Detect which cell encompasses the target text, then output its [X, Y] center coordinate. 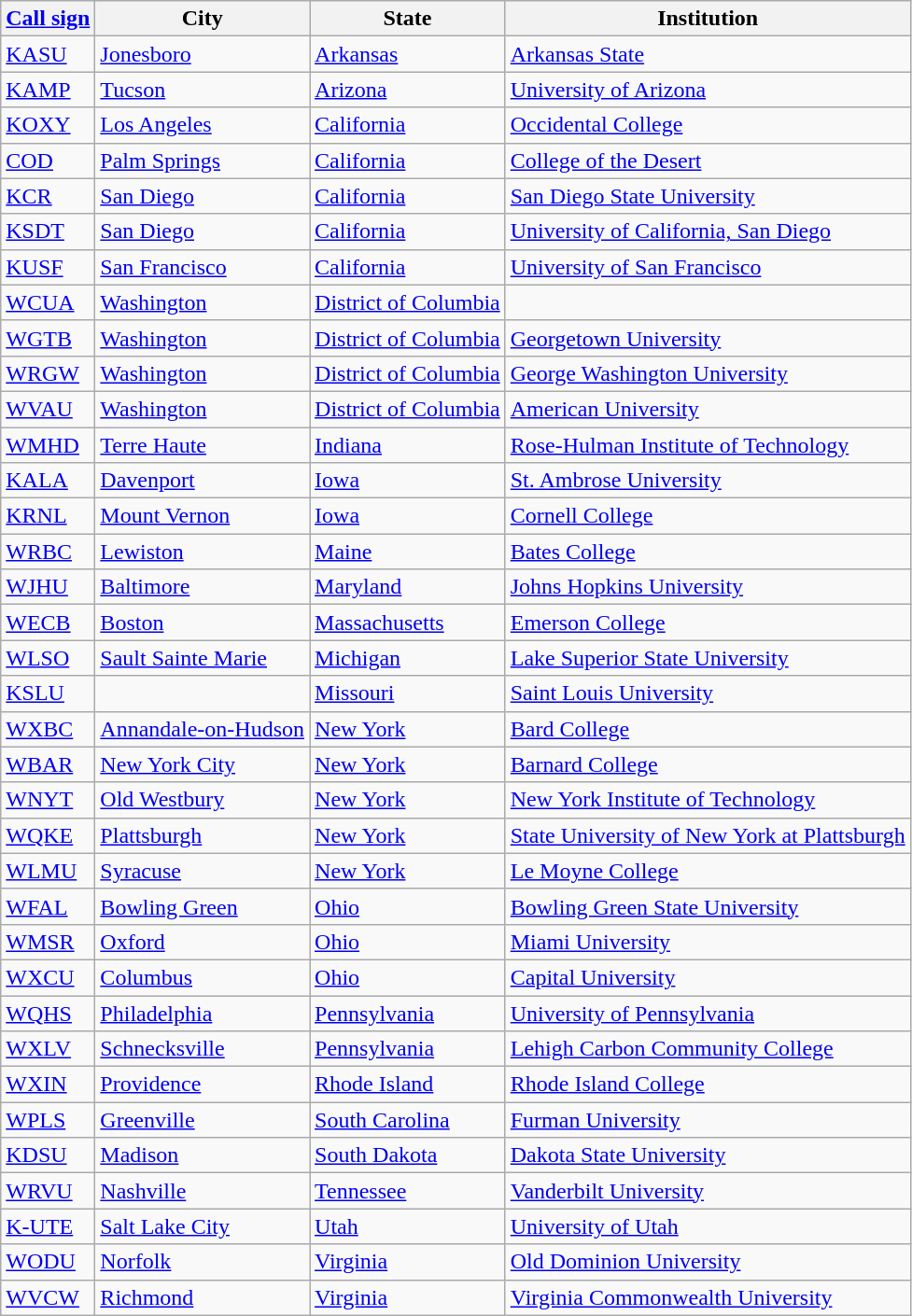
Schnecksville [203, 1049]
WVCW [49, 1297]
Dakota State University [708, 1155]
WRGW [49, 373]
K-UTE [49, 1226]
Lewiston [203, 552]
Richmond [203, 1297]
Palm Springs [203, 161]
New York City [203, 764]
Miami University [708, 942]
Arkansas State [708, 54]
Annandale-on-Hudson [203, 729]
WPLS [49, 1120]
WFAL [49, 906]
Bowling Green State University [708, 906]
Bates College [708, 552]
Boston [203, 623]
Terre Haute [203, 445]
KCR [49, 196]
Mount Vernon [203, 516]
Los Angeles [203, 125]
Massachusetts [408, 623]
Maine [408, 552]
Baltimore [203, 587]
Old Dominion University [708, 1262]
Rhode Island [408, 1085]
Barnard College [708, 764]
WMHD [49, 445]
Arkansas [408, 54]
Salt Lake City [203, 1226]
Vanderbilt University [708, 1191]
WJHU [49, 587]
University of Utah [708, 1226]
Tucson [203, 90]
KRNL [49, 516]
Occidental College [708, 125]
Missouri [408, 693]
San Diego State University [708, 196]
Greenville [203, 1120]
Emerson College [708, 623]
College of the Desert [708, 161]
WLMU [49, 871]
Indiana [408, 445]
Johns Hopkins University [708, 587]
Maryland [408, 587]
KOXY [49, 125]
Sault Sainte Marie [203, 658]
Providence [203, 1085]
KASU [49, 54]
KSDT [49, 231]
WMSR [49, 942]
WODU [49, 1262]
San Francisco [203, 267]
University of California, San Diego [708, 231]
Syracuse [203, 871]
WXLV [49, 1049]
Call sign [49, 19]
Old Westbury [203, 800]
Columbus [203, 977]
WECB [49, 623]
Institution [708, 19]
Virginia Commonwealth University [708, 1297]
Davenport [203, 481]
Oxford [203, 942]
City [203, 19]
Michigan [408, 658]
Lehigh Carbon Community College [708, 1049]
Rose-Hulman Institute of Technology [708, 445]
Nashville [203, 1191]
Cornell College [708, 516]
South Carolina [408, 1120]
WLSO [49, 658]
WGTB [49, 338]
WBAR [49, 764]
Rhode Island College [708, 1085]
South Dakota [408, 1155]
George Washington University [708, 373]
KSLU [49, 693]
KDSU [49, 1155]
State University of New York at Plattsburgh [708, 835]
KALA [49, 481]
Capital University [708, 977]
Bard College [708, 729]
Saint Louis University [708, 693]
Bowling Green [203, 906]
Georgetown University [708, 338]
Norfolk [203, 1262]
New York Institute of Technology [708, 800]
WQHS [49, 1013]
Tennessee [408, 1191]
WXCU [49, 977]
COD [49, 161]
WRBC [49, 552]
University of Arizona [708, 90]
St. Ambrose University [708, 481]
WXBC [49, 729]
WXIN [49, 1085]
WCUA [49, 302]
Furman University [708, 1120]
WVAU [49, 409]
Le Moyne College [708, 871]
Lake Superior State University [708, 658]
WRVU [49, 1191]
Philadelphia [203, 1013]
KAMP [49, 90]
University of San Francisco [708, 267]
Utah [408, 1226]
American University [708, 409]
Madison [203, 1155]
Jonesboro [203, 54]
University of Pennsylvania [708, 1013]
KUSF [49, 267]
Plattsburgh [203, 835]
WQKE [49, 835]
Arizona [408, 90]
State [408, 19]
WNYT [49, 800]
